Extract the [x, y] coordinate from the center of the cell holding the provided text.  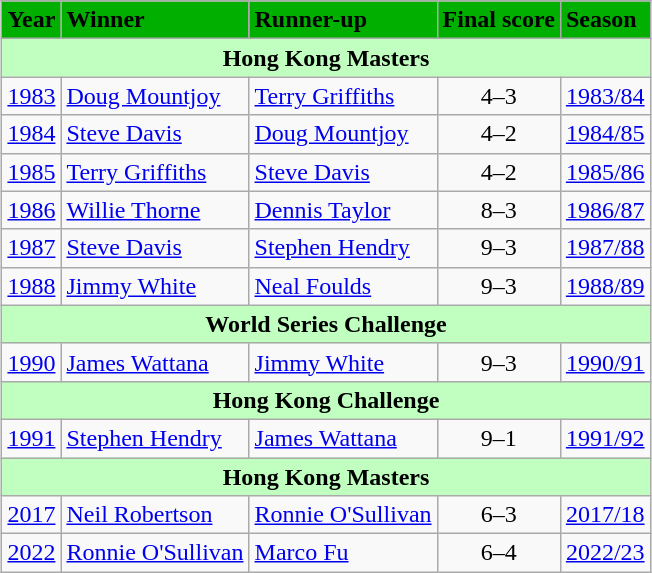
1987 [32, 248]
Neal Foulds [343, 286]
9–1 [498, 438]
Winner [155, 20]
Willie Thorne [155, 210]
1987/88 [605, 248]
1990 [32, 362]
Marco Fu [343, 553]
2017 [32, 515]
2017/18 [605, 515]
1983 [32, 96]
1983/84 [605, 96]
Season [605, 20]
1985 [32, 172]
World Series Challenge [326, 324]
Dennis Taylor [343, 210]
Hong Kong Challenge [326, 400]
1988/89 [605, 286]
Year [32, 20]
8–3 [498, 210]
1990/91 [605, 362]
1991 [32, 438]
1984 [32, 134]
2022 [32, 553]
Runner-up [343, 20]
1984/85 [605, 134]
Neil Robertson [155, 515]
1986/87 [605, 210]
2022/23 [605, 553]
4–3 [498, 96]
6–3 [498, 515]
1991/92 [605, 438]
6–4 [498, 553]
1986 [32, 210]
1985/86 [605, 172]
Final score [498, 20]
1988 [32, 286]
